Detect which cell encompasses the target text, then output its [x, y] center coordinate. 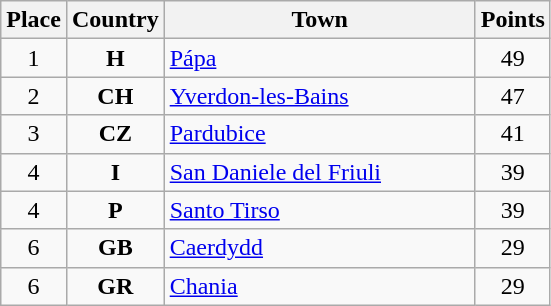
CH [115, 96]
I [115, 172]
P [115, 210]
H [115, 58]
Santo Tirso [320, 210]
3 [34, 134]
2 [34, 96]
San Daniele del Friuli [320, 172]
GR [115, 286]
1 [34, 58]
Place [34, 20]
Yverdon-les-Bains [320, 96]
Town [320, 20]
CZ [115, 134]
Country [115, 20]
Chania [320, 286]
Points [512, 20]
Pápa [320, 58]
GB [115, 248]
47 [512, 96]
49 [512, 58]
Pardubice [320, 134]
41 [512, 134]
Caerdydd [320, 248]
